Search for the cell housing the specified text and yield its (X, Y) center coordinate. 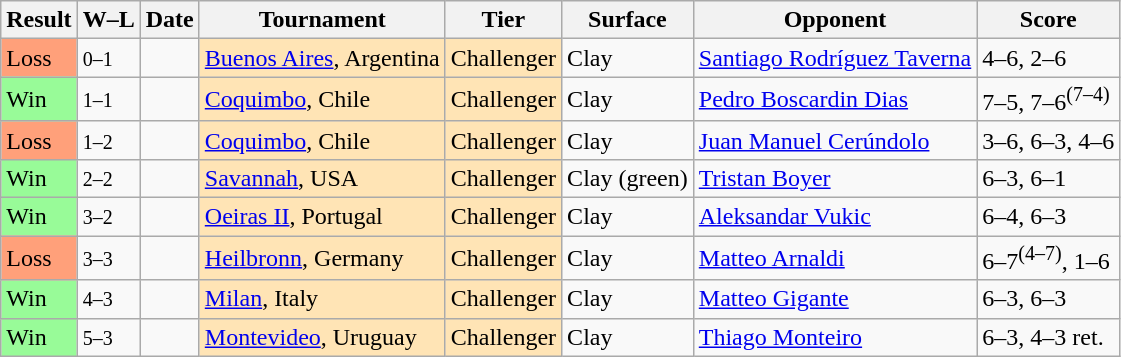
Thiago Monteiro (835, 337)
Milan, Italy (322, 299)
7–5, 7–6(7–4) (1048, 100)
1–2 (108, 140)
6–7(4–7), 1–6 (1048, 258)
Heilbronn, Germany (322, 258)
3–2 (108, 217)
Tier (503, 20)
Aleksandar Vukic (835, 217)
Pedro Boscardin Dias (835, 100)
2–2 (108, 178)
6–4, 6–3 (1048, 217)
Montevideo, Uruguay (322, 337)
Tristan Boyer (835, 178)
Clay (green) (628, 178)
Savannah, USA (322, 178)
Oeiras II, Portugal (322, 217)
0–1 (108, 58)
Surface (628, 20)
4–6, 2–6 (1048, 58)
Result (39, 20)
3–3 (108, 258)
Matteo Arnaldi (835, 258)
6–3, 6–1 (1048, 178)
W–L (108, 20)
4–3 (108, 299)
Opponent (835, 20)
6–3, 6–3 (1048, 299)
6–3, 4–3 ret. (1048, 337)
5–3 (108, 337)
Date (170, 20)
Santiago Rodríguez Taverna (835, 58)
Tournament (322, 20)
3–6, 6–3, 4–6 (1048, 140)
Score (1048, 20)
Buenos Aires, Argentina (322, 58)
Juan Manuel Cerúndolo (835, 140)
Matteo Gigante (835, 299)
1–1 (108, 100)
